Provide the [x, y] coordinate of the cell's center where the given text is located.  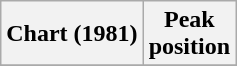
Chart (1981) [72, 34]
Peakposition [189, 34]
